Pinpoint the cell where the given text exists, returning its (x, y) midpoint coordinate. 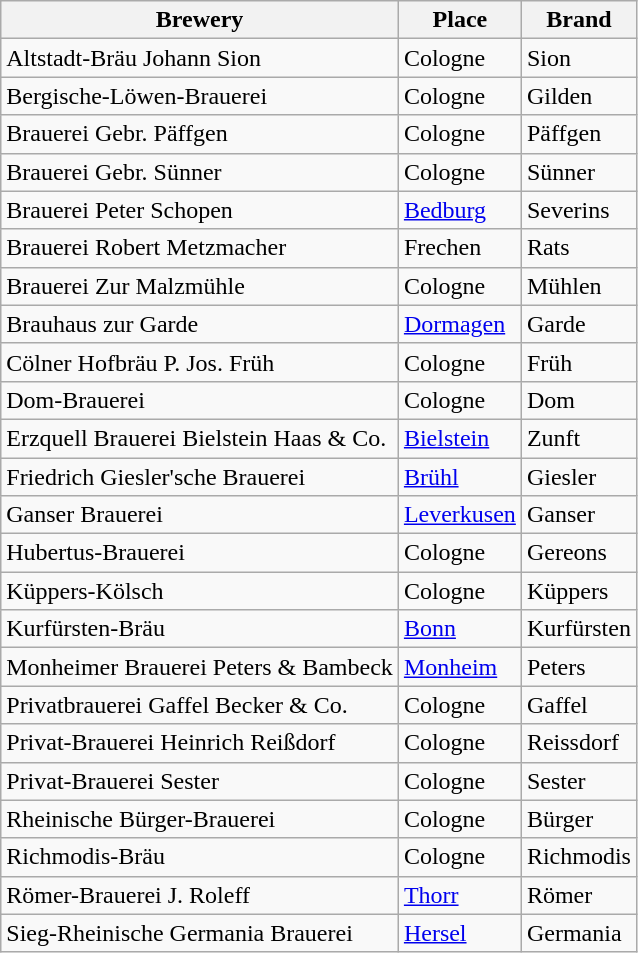
Severins (578, 210)
Gereons (578, 553)
Brauerei Zur Malzmühle (200, 286)
Römer (578, 895)
Dormagen (460, 324)
Monheim (460, 667)
Richmodis (578, 857)
Richmodis-Bräu (200, 857)
Rats (578, 248)
Sion (578, 58)
Kurfürsten (578, 629)
Privat-Brauerei Sester (200, 781)
Brauerei Peter Schopen (200, 210)
Küppers (578, 591)
Küppers-Kölsch (200, 591)
Altstadt-Bräu Johann Sion (200, 58)
Privat-Brauerei Heinrich Reißdorf (200, 743)
Gilden (578, 96)
Brauerei Robert Metzmacher (200, 248)
Dom-Brauerei (200, 400)
Gaffel (578, 705)
Frechen (460, 248)
Ganser (578, 515)
Bürger (578, 819)
Brand (578, 20)
Zunft (578, 438)
Friedrich Giesler'sche Brauerei (200, 477)
Garde (578, 324)
Brewery (200, 20)
Dom (578, 400)
Brauhaus zur Garde (200, 324)
Privatbrauerei Gaffel Becker & Co. (200, 705)
Erzquell Brauerei Bielstein Haas & Co. (200, 438)
Hersel (460, 933)
Sünner (578, 172)
Leverkusen (460, 515)
Place (460, 20)
Brauerei Gebr. Sünner (200, 172)
Peters (578, 667)
Bergische-Löwen-Brauerei (200, 96)
Hubertus-Brauerei (200, 553)
Sieg-Rheinische Germania Brauerei (200, 933)
Germania (578, 933)
Giesler (578, 477)
Bielstein (460, 438)
Päffgen (578, 134)
Rheinische Bürger-Brauerei (200, 819)
Ganser Brauerei (200, 515)
Monheimer Brauerei Peters & Bambeck (200, 667)
Brauerei Gebr. Päffgen (200, 134)
Cölner Hofbräu P. Jos. Früh (200, 362)
Kurfürsten-Bräu (200, 629)
Sester (578, 781)
Reissdorf (578, 743)
Thorr (460, 895)
Römer-Brauerei J. Roleff (200, 895)
Brühl (460, 477)
Bedburg (460, 210)
Mühlen (578, 286)
Bonn (460, 629)
Früh (578, 362)
